Determine the [X, Y] coordinate at the center of the cell enclosing the given text.  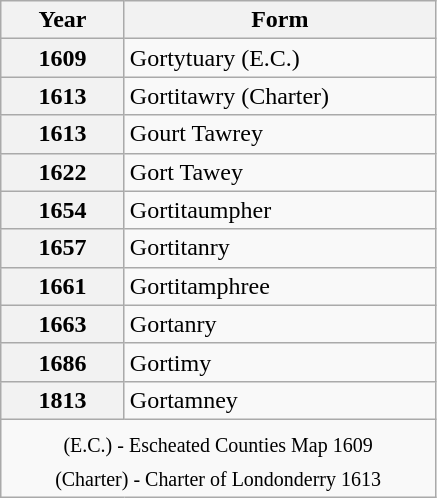
Year [63, 20]
1654 [63, 210]
Gortytuary (E.C.) [280, 58]
Gortitanry [280, 248]
1663 [63, 324]
Gort Tawey [280, 172]
Gortanry [280, 324]
Gourt Tawrey [280, 134]
Gortimy [280, 362]
Form [280, 20]
Gortitaumpher [280, 210]
1686 [63, 362]
Gortitamphree [280, 286]
1622 [63, 172]
1609 [63, 58]
Gortitawry (Charter) [280, 96]
1661 [63, 286]
1813 [63, 400]
1657 [63, 248]
(E.C.) - Escheated Counties Map 1609(Charter) - Charter of Londonderry 1613 [218, 458]
Gortamney [280, 400]
